Identify which cell holds the provided text, then report its [X, Y] central coordinate. 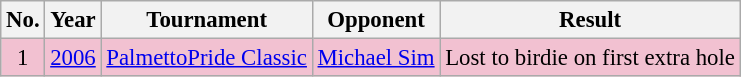
Lost to birdie on first extra hole [590, 58]
2006 [73, 58]
Result [590, 20]
Opponent [376, 20]
Year [73, 20]
Michael Sim [376, 58]
1 [23, 58]
PalmettoPride Classic [206, 58]
Tournament [206, 20]
No. [23, 20]
